Capture the cell that displays the provided text and extract its [x, y] central coordinate. 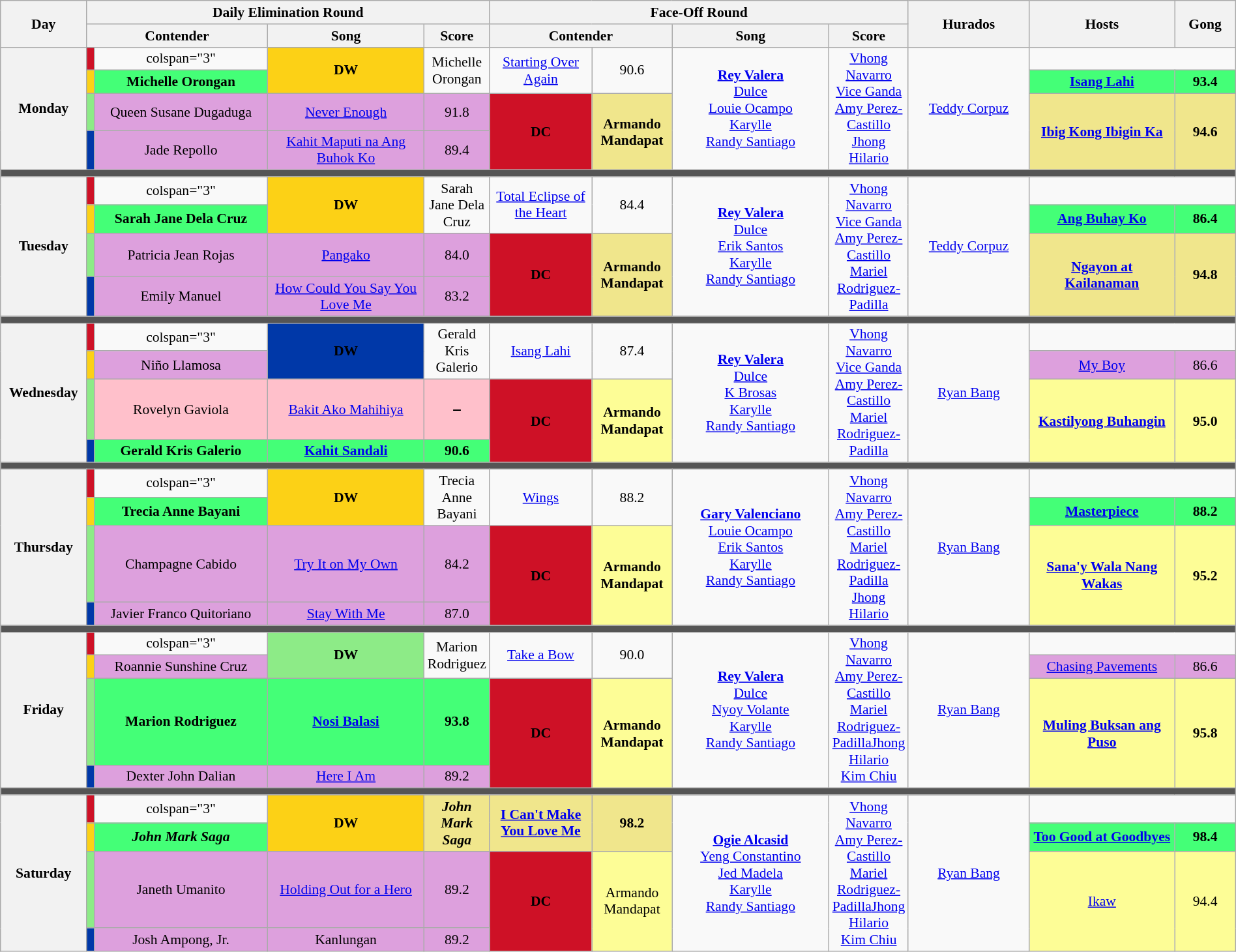
Bakit Ako Mahihiya [346, 409]
89.4 [457, 150]
Face-Off Round [699, 12]
Jade Repollo [181, 150]
Holding Out for a Hero [346, 889]
94.6 [1205, 132]
Hurados [969, 23]
Kahit Maputi na Ang Buhok Ko [346, 150]
Masterpiece [1102, 511]
Pangako [346, 255]
91.8 [457, 112]
Rey ValeraDulceErik SantosKarylleRandy Santiago [751, 246]
How Could You Say You Love Me [346, 296]
My Boy [1102, 365]
Ogie AlcasidYeng ConstantinoJed MadelaKarylleRandy Santiago [751, 873]
Never Enough [346, 112]
84.4 [632, 205]
Ang Buhay Ko [1102, 219]
Gong [1205, 23]
Champagne Cabido [181, 563]
Kastilyong Buhangin [1102, 421]
Josh Ampong, Jr. [181, 940]
Nosi Balasi [346, 722]
94.8 [1205, 275]
84.2 [457, 563]
Rey ValeraDulceLouie OcampoKarylleRandy Santiago [751, 108]
Niño Llamosa [181, 365]
Vhong NavarroVice GandaAmy Perez-CastilloJhong Hilario [869, 108]
87.4 [632, 351]
Rovelyn Gaviola [181, 409]
Ngayon at Kailanaman [1102, 275]
98.2 [632, 823]
I Can't Make You Love Me [541, 823]
95.2 [1205, 575]
Ikaw [1102, 901]
Starting Over Again [541, 70]
Sana'y Wala Nang Wakas [1102, 575]
87.0 [457, 614]
Tuesday [44, 246]
‒ [457, 409]
84.0 [457, 255]
Emily Manuel [181, 296]
Roannie Sunshine Cruz [181, 667]
Take a Bow [541, 655]
Dexter John Dalian [181, 777]
Saturday [44, 873]
Hosts [1102, 23]
Wednesday [44, 393]
Gary ValencianoLouie OcampoErik SantosKarylleRandy Santiago [751, 548]
Here I Am [346, 777]
Javier Franco Quitoriano [181, 614]
Kanlungan [346, 940]
Too Good at Goodbyes [1102, 837]
93.8 [457, 722]
Patricia Jean Rojas [181, 255]
Try It on My Own [346, 563]
94.4 [1205, 901]
95.0 [1205, 421]
Ibig Kong Ibigin Ka [1102, 132]
Wings [541, 498]
86.4 [1205, 219]
Day [44, 23]
90.0 [632, 655]
Queen Susane Dugaduga [181, 112]
83.2 [457, 296]
Rey ValeraDulceK BrosasKarylleRandy Santiago [751, 393]
Thursday [44, 548]
98.4 [1205, 837]
Daily Elimination Round [288, 12]
Muling Buksan ang Puso [1102, 734]
Monday [44, 108]
Vhong NavarroAmy Perez-CastilloMariel Rodriguez-PadillaJhong Hilario [869, 548]
Stay With Me [346, 614]
93.4 [1205, 82]
Rey ValeraDulceNyoy VolanteKarylleRandy Santiago [751, 710]
Chasing Pavements [1102, 667]
Friday [44, 710]
Janeth Umanito [181, 889]
95.8 [1205, 734]
Total Eclipse of the Heart [541, 205]
Kahit Sandali [346, 451]
